Search for the cell housing the specified text and yield its [X, Y] center coordinate. 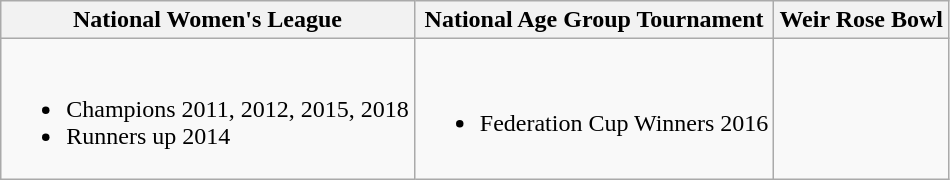
Champions 2011, 2012, 2015, 2018Runners up 2014 [208, 109]
Weir Rose Bowl [862, 20]
National Age Group Tournament [594, 20]
National Women's League [208, 20]
Federation Cup Winners 2016 [594, 109]
